Determine the [x, y] coordinate at the center of the cell enclosing the given text.  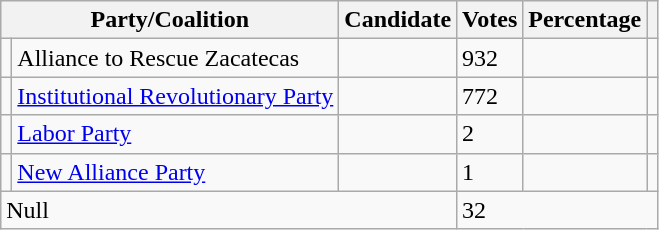
Candidate [398, 20]
1 [490, 172]
Institutional Revolutionary Party [176, 96]
Votes [490, 20]
Alliance to Rescue Zacatecas [176, 58]
Labor Party [176, 134]
Percentage [585, 20]
2 [490, 134]
Party/Coalition [170, 20]
772 [490, 96]
932 [490, 58]
New Alliance Party [176, 172]
32 [558, 210]
Null [229, 210]
